Output the [x, y] coordinate of the center of the cell containing the given text.  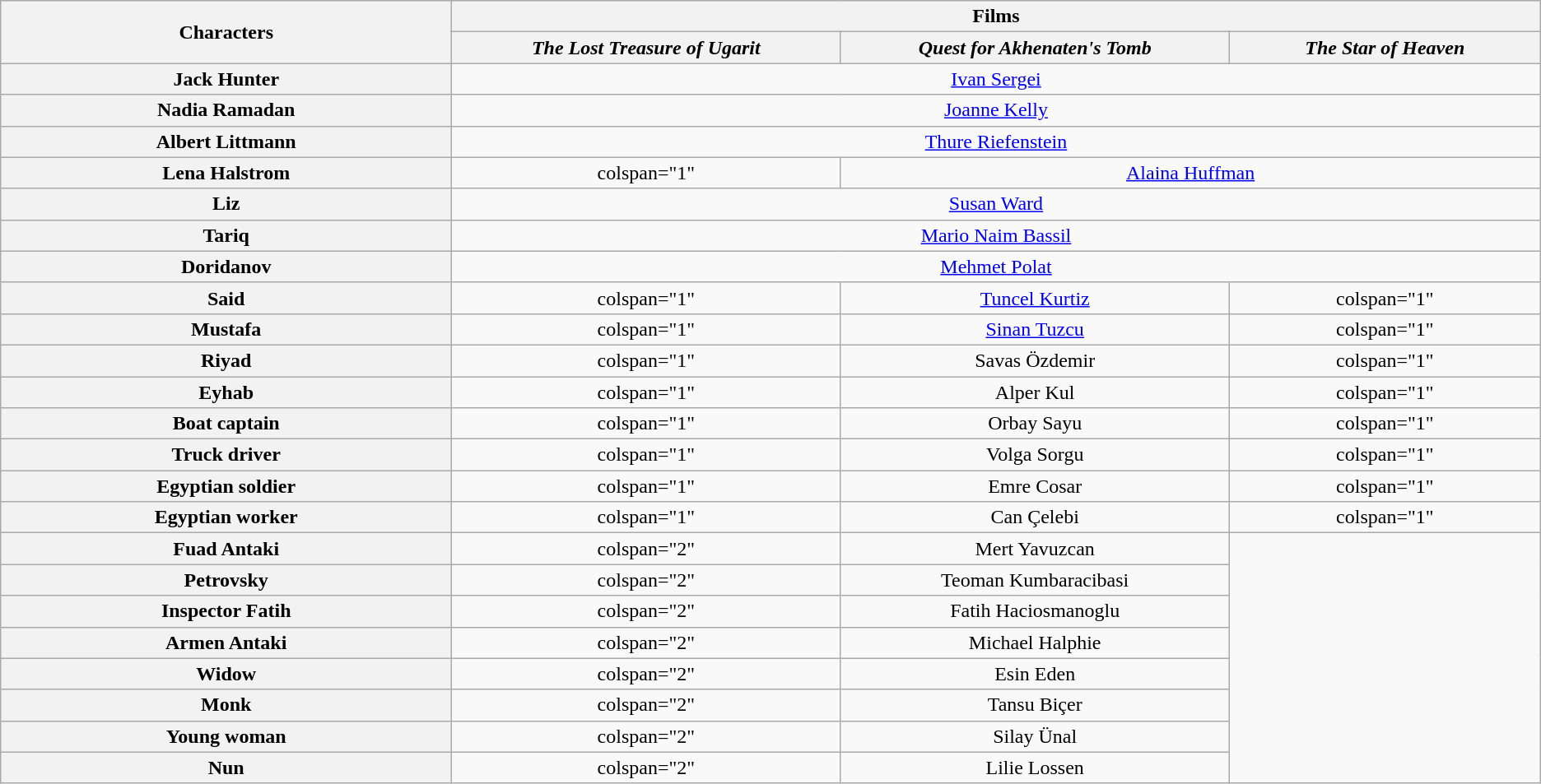
Jack Hunter [226, 79]
Eyhab [226, 392]
Mustafa [226, 329]
Armen Antaki [226, 643]
Ivan Sergei [996, 79]
Liz [226, 204]
Can Çelebi [1035, 517]
Thure Riefenstein [996, 141]
Petrovsky [226, 580]
Silay Ünal [1035, 736]
Monk [226, 705]
Doridanov [226, 267]
Teoman Kumbaracibasi [1035, 580]
Egyptian soldier [226, 486]
Tuncel Kurtiz [1035, 298]
The Lost Treasure of Ugarit [646, 48]
Mehmet Polat [996, 267]
Films [996, 16]
Nadia Ramadan [226, 110]
Riyad [226, 360]
Nun [226, 768]
Alaina Huffman [1190, 173]
Said [226, 298]
Boat captain [226, 424]
Mert Yavuzcan [1035, 549]
Young woman [226, 736]
Tansu Biçer [1035, 705]
Quest for Akhenaten's Tomb [1035, 48]
Egyptian worker [226, 517]
Widow [226, 674]
Fuad Antaki [226, 549]
Mario Naim Bassil [996, 235]
Inspector Fatih [226, 611]
Sinan Tuzcu [1035, 329]
Emre Cosar [1035, 486]
Orbay Sayu [1035, 424]
Characters [226, 32]
Michael Halphie [1035, 643]
Esin Eden [1035, 674]
Joanne Kelly [996, 110]
Alper Kul [1035, 392]
Albert Littmann [226, 141]
Lena Halstrom [226, 173]
The Star of Heaven [1385, 48]
Savas Özdemir [1035, 360]
Fatih Haciosmanoglu [1035, 611]
Susan Ward [996, 204]
Truck driver [226, 455]
Lilie Lossen [1035, 768]
Volga Sorgu [1035, 455]
Tariq [226, 235]
